Output the [X, Y] coordinate of the center of the cell containing the given text.  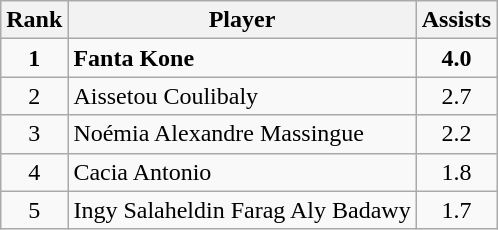
Cacia Antonio [242, 172]
Noémia Alexandre Massingue [242, 134]
Rank [34, 20]
1.8 [456, 172]
Assists [456, 20]
Ingy Salaheldin Farag Aly Badawy [242, 210]
Player [242, 20]
2.7 [456, 96]
Aissetou Coulibaly [242, 96]
4.0 [456, 58]
3 [34, 134]
4 [34, 172]
1 [34, 58]
2 [34, 96]
2.2 [456, 134]
5 [34, 210]
1.7 [456, 210]
Fanta Kone [242, 58]
